Detect which cell encompasses the target text, then output its (X, Y) center coordinate. 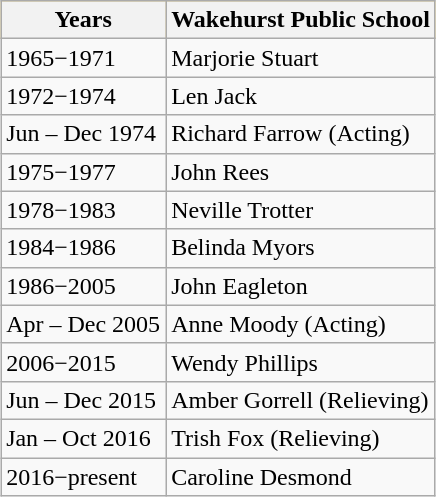
1986−2005 (84, 286)
Amber Gorrell (Relieving) (301, 400)
Len Jack (301, 96)
John Rees (301, 172)
Belinda Myors (301, 248)
Caroline Desmond (301, 477)
Jun – Dec 2015 (84, 400)
Neville Trotter (301, 210)
Richard Farrow (Acting) (301, 134)
Wendy Phillips (301, 362)
Anne Moody (Acting) (301, 324)
Jan – Oct 2016 (84, 438)
Wakehurst Public School (301, 20)
Jun – Dec 1974 (84, 134)
1984−1986 (84, 248)
Apr – Dec 2005 (84, 324)
1972−1974 (84, 96)
John Eagleton (301, 286)
Marjorie Stuart (301, 58)
1975−1977 (84, 172)
2016−present (84, 477)
2006−2015 (84, 362)
Trish Fox (Relieving) (301, 438)
1978−1983 (84, 210)
1965−1971 (84, 58)
Years (84, 20)
